Provide the (x, y) coordinate of the cell's center where the given text is located.  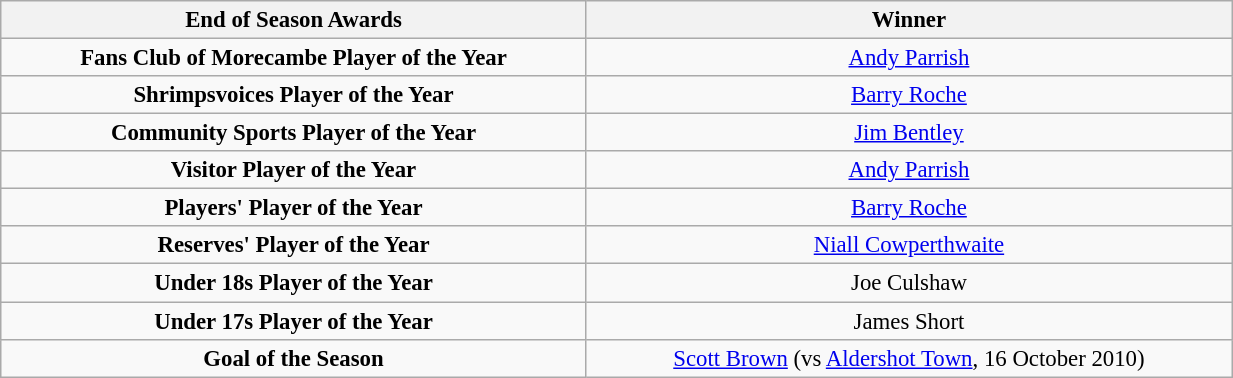
Reserves' Player of the Year (294, 245)
Winner (908, 20)
Goal of the Season (294, 358)
Shrimpsvoices Player of the Year (294, 95)
Joe Culshaw (908, 283)
Under 17s Player of the Year (294, 321)
Community Sports Player of the Year (294, 133)
Jim Bentley (908, 133)
James Short (908, 321)
Niall Cowperthwaite (908, 245)
Scott Brown (vs Aldershot Town, 16 October 2010) (908, 358)
Fans Club of Morecambe Player of the Year (294, 58)
Under 18s Player of the Year (294, 283)
End of Season Awards (294, 20)
Players' Player of the Year (294, 208)
Visitor Player of the Year (294, 170)
